Search for the cell housing the specified text and yield its [x, y] center coordinate. 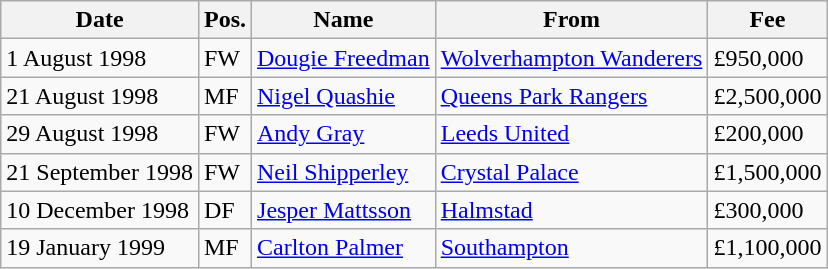
From [572, 20]
Neil Shipperley [344, 172]
21 September 1998 [100, 172]
Nigel Quashie [344, 96]
1 August 1998 [100, 58]
Halmstad [572, 210]
Southampton [572, 248]
£950,000 [768, 58]
Jesper Mattsson [344, 210]
21 August 1998 [100, 96]
Name [344, 20]
Date [100, 20]
£1,500,000 [768, 172]
29 August 1998 [100, 134]
DF [224, 210]
10 December 1998 [100, 210]
Wolverhampton Wanderers [572, 58]
£300,000 [768, 210]
Queens Park Rangers [572, 96]
Carlton Palmer [344, 248]
£2,500,000 [768, 96]
19 January 1999 [100, 248]
Fee [768, 20]
£200,000 [768, 134]
Crystal Palace [572, 172]
Pos. [224, 20]
£1,100,000 [768, 248]
Leeds United [572, 134]
Dougie Freedman [344, 58]
Andy Gray [344, 134]
